Find where the given text appears and provide that cell's center as (X, Y) coordinate. 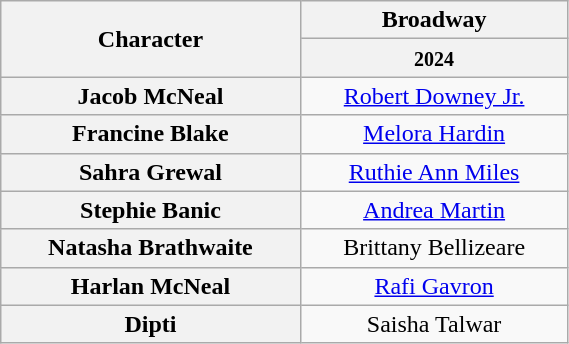
Character (150, 39)
Brittany Bellizeare (434, 248)
Melora Hardin (434, 134)
Francine Blake (150, 134)
Natasha Brathwaite (150, 248)
Robert Downey Jr. (434, 96)
Stephie Banic (150, 210)
Harlan McNeal (150, 286)
Sahra Grewal (150, 172)
Andrea Martin (434, 210)
Saisha Talwar (434, 324)
Ruthie Ann Miles (434, 172)
Rafi Gavron (434, 286)
Jacob McNeal (150, 96)
Dipti (150, 324)
2024 (434, 58)
Broadway (434, 20)
